Return (X, Y) of the center of cell containing provided text 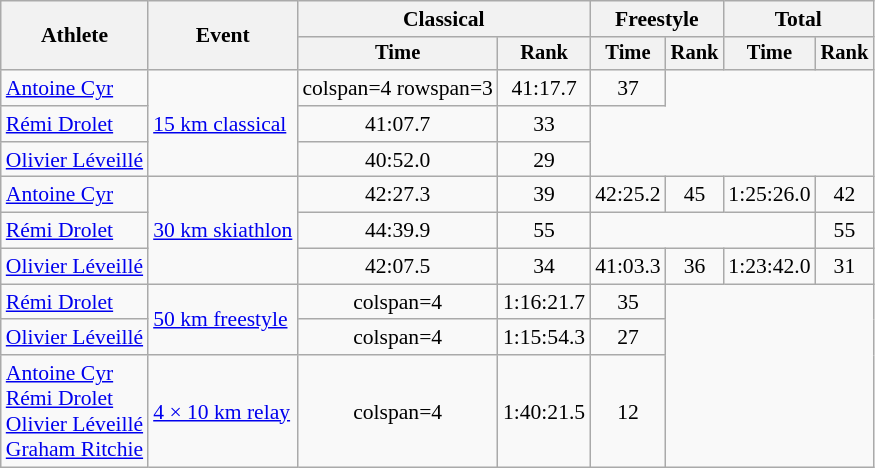
Freestyle (656, 19)
1:25:26.0 (769, 195)
4 × 10 km relay (222, 411)
27 (628, 338)
35 (628, 302)
41:07.7 (398, 124)
1:40:21.5 (544, 411)
36 (695, 267)
29 (544, 160)
12 (628, 411)
30 km skiathlon (222, 230)
41:03.3 (628, 267)
Athlete (74, 36)
Event (222, 36)
1:16:21.7 (544, 302)
41:17.7 (544, 88)
Classical (444, 19)
42:27.3 (398, 195)
33 (544, 124)
1:23:42.0 (769, 267)
1:15:54.3 (544, 338)
Antoine CyrRémi DroletOlivier LéveilléGraham Ritchie (74, 411)
50 km freestyle (222, 320)
37 (628, 88)
42 (845, 195)
42:25.2 (628, 195)
31 (845, 267)
40:52.0 (398, 160)
44:39.9 (398, 231)
42:07.5 (398, 267)
colspan=4 rowspan=3 (398, 88)
39 (544, 195)
Total (798, 19)
34 (544, 267)
45 (695, 195)
15 km classical (222, 124)
